Extract the (X, Y) coordinate from the center of the cell holding the provided text.  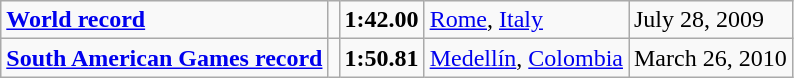
South American Games record (164, 58)
July 28, 2009 (710, 20)
1:42.00 (382, 20)
1:50.81 (382, 58)
March 26, 2010 (710, 58)
Medellín, Colombia (526, 58)
Rome, Italy (526, 20)
World record (164, 20)
